Return (X, Y) of the center of cell containing provided text 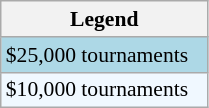
$10,000 tournaments (104, 90)
$25,000 tournaments (104, 55)
Legend (104, 19)
